Extract the (x, y) coordinate from the center of the cell holding the provided text.  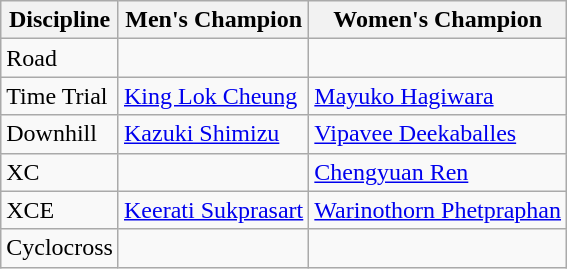
Discipline (60, 20)
Kazuki Shimizu (213, 134)
Vipavee Deekaballes (438, 134)
Cyclocross (60, 248)
Men's Champion (213, 20)
Chengyuan Ren (438, 172)
King Lok Cheung (213, 96)
Downhill (60, 134)
Mayuko Hagiwara (438, 96)
XCE (60, 210)
XC (60, 172)
Warinothorn Phetpraphan (438, 210)
Road (60, 58)
Keerati Sukprasart (213, 210)
Women's Champion (438, 20)
Time Trial (60, 96)
